Find where the given text appears and provide that cell's center as [x, y] coordinate. 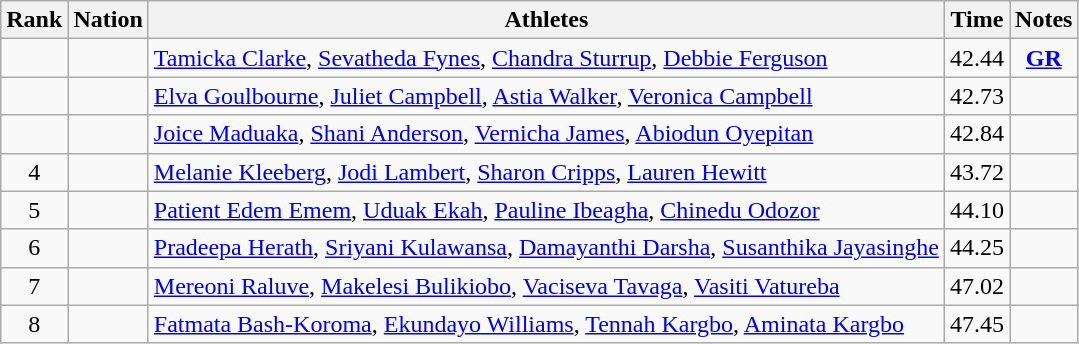
42.84 [976, 134]
Tamicka Clarke, Sevatheda Fynes, Chandra Sturrup, Debbie Ferguson [546, 58]
47.45 [976, 324]
Mereoni Raluve, Makelesi Bulikiobo, Vaciseva Tavaga, Vasiti Vatureba [546, 286]
Elva Goulbourne, Juliet Campbell, Astia Walker, Veronica Campbell [546, 96]
42.44 [976, 58]
Notes [1044, 20]
4 [34, 172]
5 [34, 210]
Athletes [546, 20]
Rank [34, 20]
Fatmata Bash-Koroma, Ekundayo Williams, Tennah Kargbo, Aminata Kargbo [546, 324]
8 [34, 324]
GR [1044, 58]
Time [976, 20]
44.25 [976, 248]
42.73 [976, 96]
6 [34, 248]
Melanie Kleeberg, Jodi Lambert, Sharon Cripps, Lauren Hewitt [546, 172]
Pradeepa Herath, Sriyani Kulawansa, Damayanthi Darsha, Susanthika Jayasinghe [546, 248]
Joice Maduaka, Shani Anderson, Vernicha James, Abiodun Oyepitan [546, 134]
47.02 [976, 286]
Nation [108, 20]
44.10 [976, 210]
Patient Edem Emem, Uduak Ekah, Pauline Ibeagha, Chinedu Odozor [546, 210]
7 [34, 286]
43.72 [976, 172]
